Search for the cell housing the specified text and yield its (x, y) center coordinate. 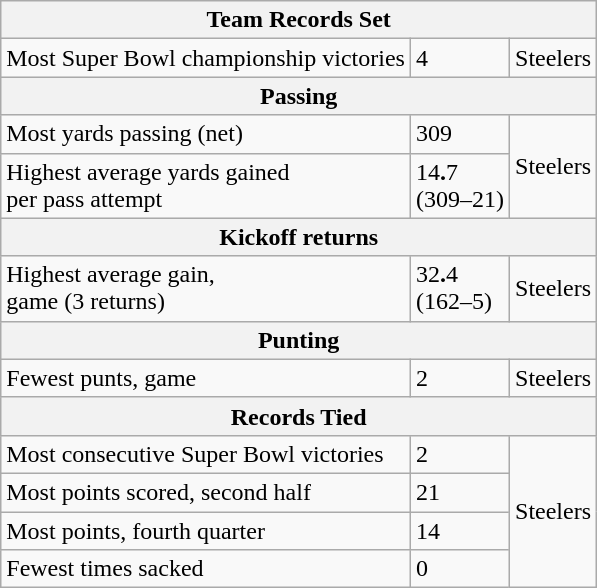
4 (460, 58)
21 (460, 492)
Fewest punts, game (206, 378)
0 (460, 569)
Team Records Set (299, 20)
Most points scored, second half (206, 492)
Kickoff returns (299, 237)
Passing (299, 96)
Most consecutive Super Bowl victories (206, 454)
Highest average yards gained per pass attempt (206, 186)
14 (460, 531)
32.4 (162–5) (460, 288)
Most Super Bowl championship victories (206, 58)
Highest average gain, game (3 returns) (206, 288)
14.7(309–21) (460, 186)
Punting (299, 340)
Most points, fourth quarter (206, 531)
Records Tied (299, 416)
309 (460, 134)
Most yards passing (net) (206, 134)
Fewest times sacked (206, 569)
